Output the (x, y) coordinate of the center of the cell containing the given text.  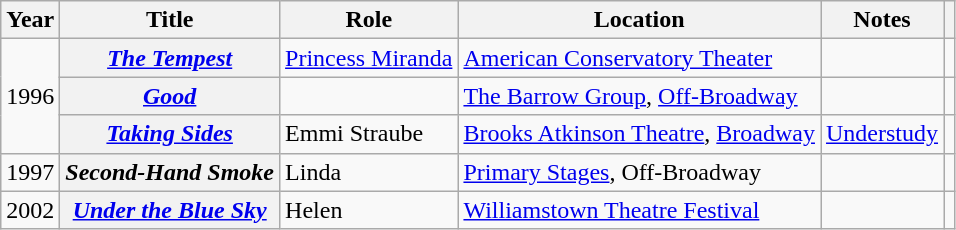
Princess Miranda (369, 58)
Williamstown Theatre Festival (640, 210)
1996 (30, 96)
Location (640, 20)
1997 (30, 172)
Under the Blue Sky (170, 210)
The Tempest (170, 58)
Taking Sides (170, 134)
Role (369, 20)
Primary Stages, Off-Broadway (640, 172)
The Barrow Group, Off-Broadway (640, 96)
Emmi Straube (369, 134)
Second-Hand Smoke (170, 172)
Good (170, 96)
Brooks Atkinson Theatre, Broadway (640, 134)
Helen (369, 210)
Notes (882, 20)
Title (170, 20)
Linda (369, 172)
Understudy (882, 134)
Year (30, 20)
American Conservatory Theater (640, 58)
2002 (30, 210)
